Scan for the cell matching the given text and deliver its (x, y) coordinate at center. 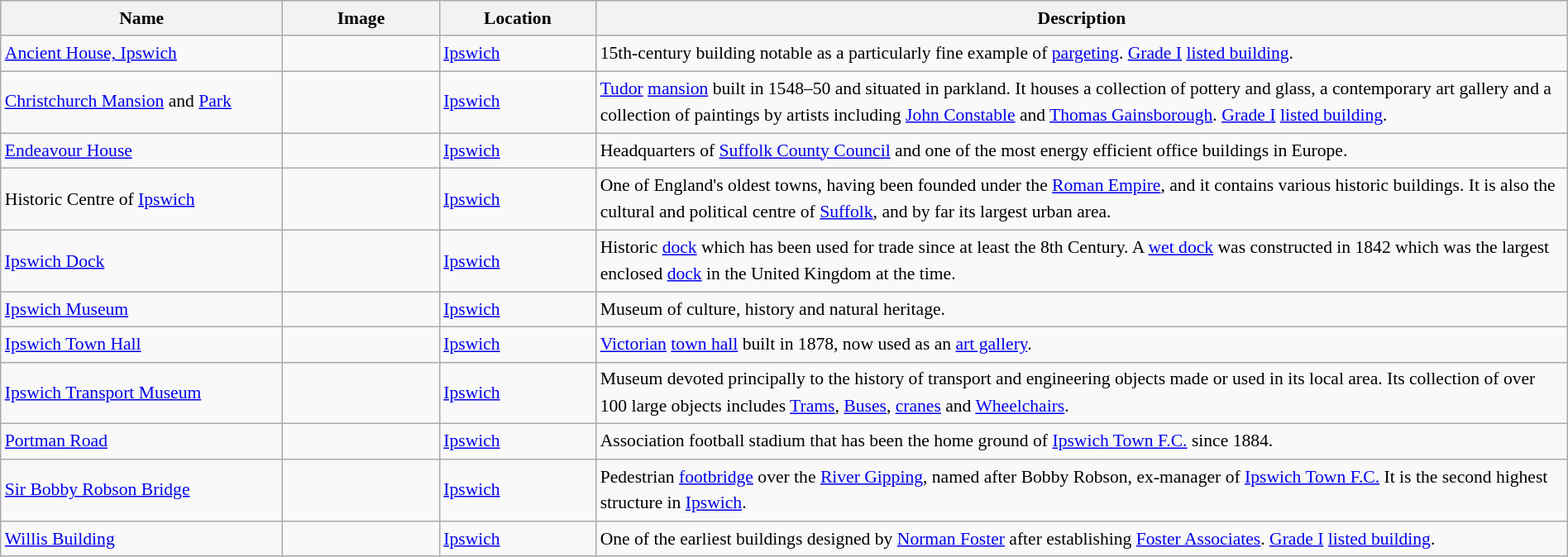
Headquarters of Suffolk County Council and one of the most energy efficient office buildings in Europe. (1082, 150)
Christchurch Mansion and Park (142, 102)
Ancient House, Ipswich (142, 55)
One of the earliest buildings designed by Norman Foster after establishing Foster Associates. Grade I listed building. (1082, 539)
Historic Centre of Ipswich (142, 200)
Name (142, 18)
15th-century building notable as a particularly fine example of pargeting. Grade I listed building. (1082, 55)
Willis Building (142, 539)
Museum of culture, history and natural heritage. (1082, 309)
Location (518, 18)
Sir Bobby Robson Bridge (142, 491)
Association football stadium that has been the home ground of Ipswich Town F.C. since 1884. (1082, 441)
Ipswich Town Hall (142, 345)
Victorian town hall built in 1878, now used as an art gallery. (1082, 345)
Ipswich Museum (142, 309)
Portman Road (142, 441)
Ipswich Transport Museum (142, 393)
Ipswich Dock (142, 261)
Description (1082, 18)
Image (361, 18)
Endeavour House (142, 150)
